For the text-containing cell, return its midpoint in [x, y] coordinate format. 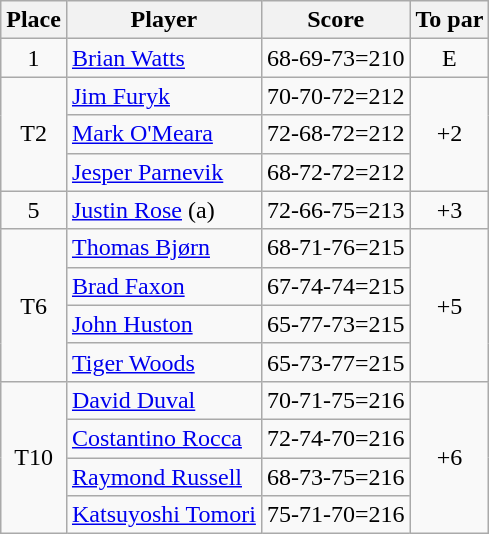
+3 [450, 210]
Tiger Woods [164, 362]
1 [34, 58]
Mark O'Meara [164, 134]
Brian Watts [164, 58]
68-72-72=212 [336, 172]
E [450, 58]
65-77-73=215 [336, 324]
Katsuyoshi Tomori [164, 515]
Place [34, 20]
68-71-76=215 [336, 248]
70-70-72=212 [336, 96]
75-71-70=216 [336, 515]
Justin Rose (a) [164, 210]
68-69-73=210 [336, 58]
Raymond Russell [164, 477]
72-74-70=216 [336, 438]
+6 [450, 457]
Score [336, 20]
5 [34, 210]
T10 [34, 457]
68-73-75=216 [336, 477]
David Duval [164, 400]
+2 [450, 134]
Jim Furyk [164, 96]
+5 [450, 305]
Jesper Parnevik [164, 172]
67-74-74=215 [336, 286]
Costantino Rocca [164, 438]
70-71-75=216 [336, 400]
John Huston [164, 324]
Player [164, 20]
T6 [34, 305]
65-73-77=215 [336, 362]
Thomas Bjørn [164, 248]
72-66-75=213 [336, 210]
Brad Faxon [164, 286]
72-68-72=212 [336, 134]
T2 [34, 134]
To par [450, 20]
